Extract the (X, Y) coordinate from the center of the cell holding the provided text.  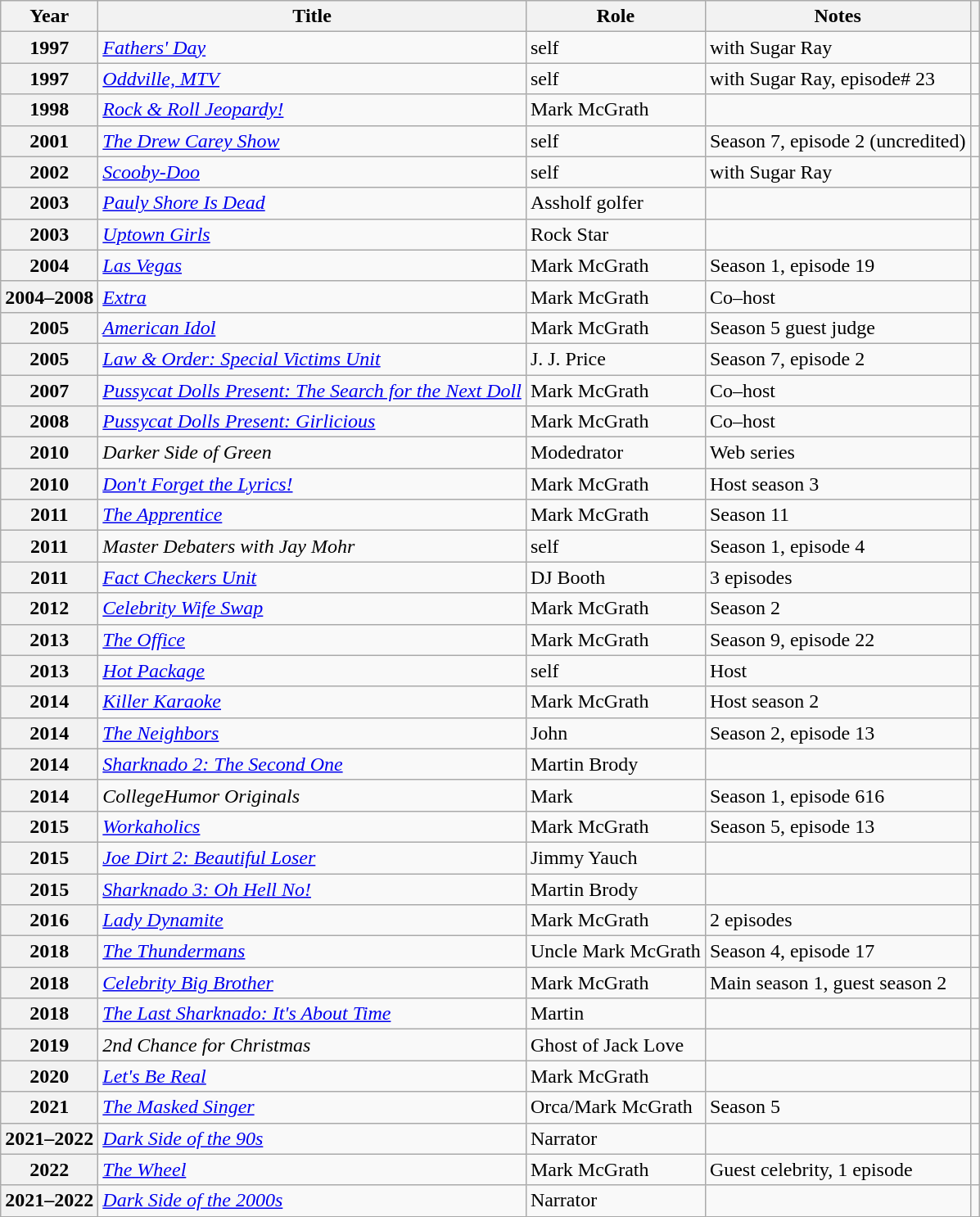
The Wheel (313, 1169)
Celebrity Wife Swap (313, 608)
Season 2, episode 13 (838, 733)
Let's Be Real (313, 1076)
The Thundermans (313, 952)
2021 (49, 1107)
John (616, 733)
Season 1, episode 616 (838, 795)
Host season 3 (838, 484)
2nd Chance for Christmas (313, 1045)
2020 (49, 1076)
Uptown Girls (313, 234)
Rock Star (616, 234)
Killer Karaoke (313, 702)
Season 5, episode 13 (838, 826)
Year (49, 16)
Assholf golfer (616, 203)
2022 (49, 1169)
Role (616, 16)
Celebrity Big Brother (313, 983)
Orca/Mark McGrath (616, 1107)
The Last Sharknado: It's About Time (313, 1014)
Darker Side of Green (313, 453)
Season 7, episode 2 (uncredited) (838, 141)
Season 7, episode 2 (838, 359)
Sharknado 2: The Second One (313, 764)
J. J. Price (616, 359)
Mark (616, 795)
2008 (49, 422)
Pauly Shore Is Dead (313, 203)
Season 9, episode 22 (838, 640)
Scooby-Doo (313, 172)
Pussycat Dolls Present: The Search for the Next Doll (313, 391)
Las Vegas (313, 265)
Title (313, 16)
Season 5 (838, 1107)
The Apprentice (313, 515)
2016 (49, 921)
The Drew Carey Show (313, 141)
Host (838, 671)
2019 (49, 1045)
The Office (313, 640)
with Sugar Ray, episode# 23 (838, 79)
Don't Forget the Lyrics! (313, 484)
Modedrator (616, 453)
Pussycat Dolls Present: Girlicious (313, 422)
3 episodes (838, 577)
The Masked Singer (313, 1107)
Law & Order: Special Victims Unit (313, 359)
Jimmy Yauch (616, 857)
1998 (49, 110)
Hot Package (313, 671)
DJ Booth (616, 577)
2001 (49, 141)
Season 5 guest judge (838, 328)
2 episodes (838, 921)
The Neighbors (313, 733)
Sharknado 3: Oh Hell No! (313, 889)
Season 2 (838, 608)
2007 (49, 391)
Fathers' Day (313, 48)
Ghost of Jack Love (616, 1045)
Rock & Roll Jeopardy! (313, 110)
Fact Checkers Unit (313, 577)
Notes (838, 16)
Extra (313, 296)
Guest celebrity, 1 episode (838, 1169)
Oddville, MTV (313, 79)
2004 (49, 265)
Season 1, episode 19 (838, 265)
Season 11 (838, 515)
2004–2008 (49, 296)
Joe Dirt 2: Beautiful Loser (313, 857)
Master Debaters with Jay Mohr (313, 546)
Lady Dynamite (313, 921)
Martin (616, 1014)
Dark Side of the 90s (313, 1138)
Season 4, episode 17 (838, 952)
Main season 1, guest season 2 (838, 983)
Host season 2 (838, 702)
Web series (838, 453)
2012 (49, 608)
Season 1, episode 4 (838, 546)
Dark Side of the 2000s (313, 1201)
Workaholics (313, 826)
2002 (49, 172)
CollegeHumor Originals (313, 795)
American Idol (313, 328)
Uncle Mark McGrath (616, 952)
